Locate the cell with the specified text and output its [x, y] center coordinate. 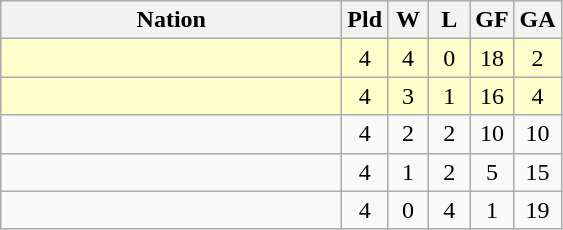
W [408, 20]
16 [492, 96]
GA [538, 20]
Nation [172, 20]
GF [492, 20]
19 [538, 210]
L [450, 20]
Pld [365, 20]
15 [538, 172]
18 [492, 58]
5 [492, 172]
3 [408, 96]
